Scan for the cell matching the given text and deliver its [x, y] coordinate at center. 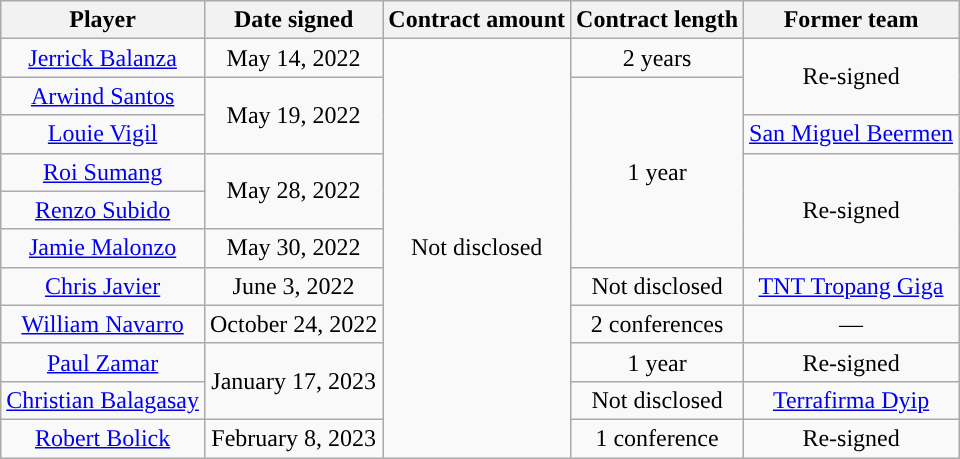
Roi Sumang [103, 172]
William Navarro [103, 324]
Paul Zamar [103, 362]
Jamie Malonzo [103, 248]
Christian Balagasay [103, 400]
Louie Vigil [103, 134]
Renzo Subido [103, 210]
1 conference [658, 438]
October 24, 2022 [293, 324]
TNT Tropang Giga [852, 286]
Robert Bolick [103, 438]
Jerrick Balanza [103, 58]
February 8, 2023 [293, 438]
San Miguel Beermen [852, 134]
Chris Javier [103, 286]
2 years [658, 58]
May 14, 2022 [293, 58]
Former team [852, 20]
Terrafirma Dyip [852, 400]
May 19, 2022 [293, 115]
— [852, 324]
May 28, 2022 [293, 191]
Arwind Santos [103, 96]
Contract amount [477, 20]
January 17, 2023 [293, 381]
Date signed [293, 20]
June 3, 2022 [293, 286]
2 conferences [658, 324]
May 30, 2022 [293, 248]
Contract length [658, 20]
Player [103, 20]
